Provide the (X, Y) coordinate of the cell's center where the given text is located.  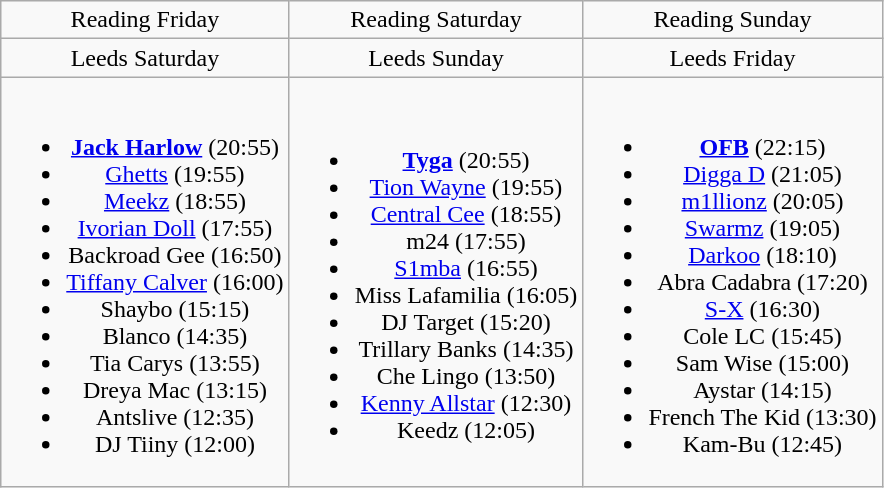
Reading Friday (145, 20)
Reading Sunday (732, 20)
Reading Saturday (436, 20)
Leeds Sunday (436, 58)
Leeds Friday (732, 58)
Leeds Saturday (145, 58)
